Identify which cell holds the provided text, then report its (x, y) central coordinate. 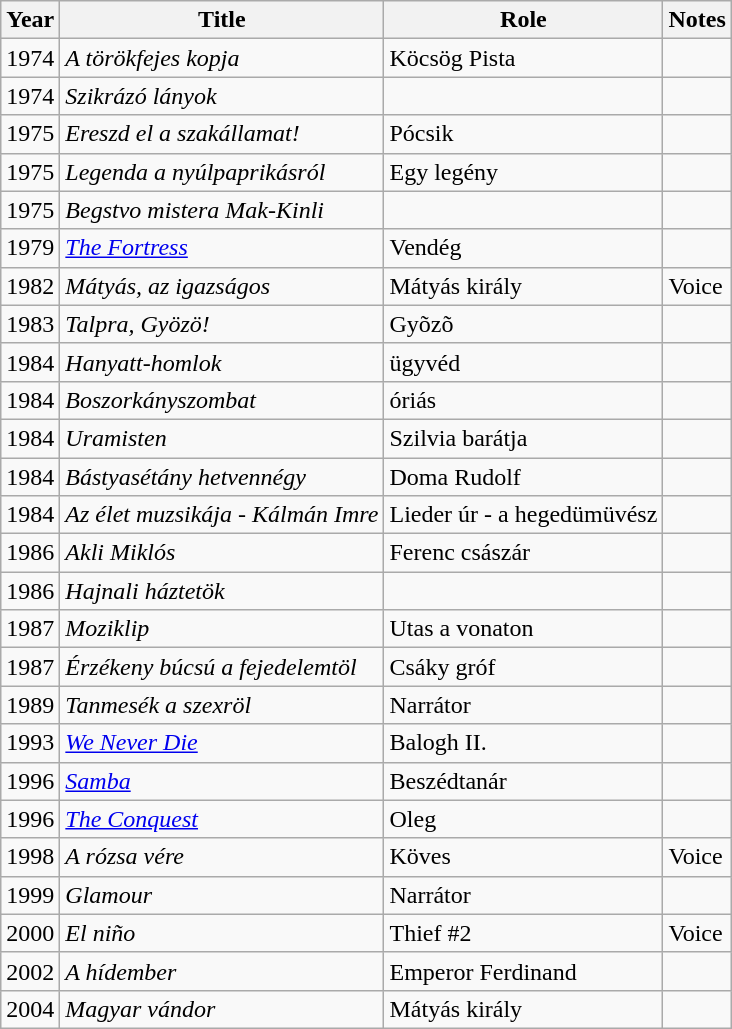
Szilvia barátja (524, 438)
We Never Die (222, 743)
Bástyasétány hetvennégy (222, 477)
Beszédtanár (524, 781)
1998 (30, 857)
Köves (524, 857)
A hídember (222, 971)
Talpra, Gyözö! (222, 324)
1989 (30, 705)
Utas a vonaton (524, 629)
Gyõzõ (524, 324)
Magyar vándor (222, 1009)
A rózsa vére (222, 857)
Oleg (524, 819)
1999 (30, 895)
Hanyatt-homlok (222, 362)
Boszorkányszombat (222, 400)
Moziklip (222, 629)
Doma Rudolf (524, 477)
Köcsög Pista (524, 58)
óriás (524, 400)
Érzékeny búcsú a fejedelemtöl (222, 667)
The Fortress (222, 248)
A törökfejes kopja (222, 58)
Szikrázó lányok (222, 96)
1982 (30, 286)
Thief #2 (524, 933)
Title (222, 20)
Uramisten (222, 438)
Egy legény (524, 172)
Emperor Ferdinand (524, 971)
Role (524, 20)
Ereszd el a szakállamat! (222, 134)
1979 (30, 248)
El niño (222, 933)
Lieder úr - a hegedümüvész (524, 515)
Begstvo mistera Mak-Kinli (222, 210)
Csáky gróf (524, 667)
1983 (30, 324)
Az élet muzsikája - Kálmán Imre (222, 515)
Mátyás, az igazságos (222, 286)
Glamour (222, 895)
2000 (30, 933)
Balogh II. (524, 743)
ügyvéd (524, 362)
2004 (30, 1009)
Legenda a nyúlpaprikásról (222, 172)
Vendég (524, 248)
The Conquest (222, 819)
Samba (222, 781)
Ferenc császár (524, 553)
Year (30, 20)
Pócsik (524, 134)
Tanmesék a szexröl (222, 705)
Notes (697, 20)
2002 (30, 971)
Hajnali háztetök (222, 591)
Akli Miklós (222, 553)
1993 (30, 743)
